Search for the cell housing the specified text and yield its [X, Y] center coordinate. 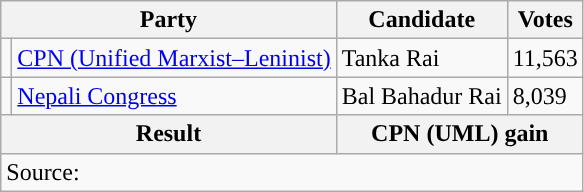
8,039 [545, 96]
Bal Bahadur Rai [422, 96]
11,563 [545, 58]
Votes [545, 20]
Party [168, 20]
Candidate [422, 20]
Result [168, 134]
Tanka Rai [422, 58]
CPN (Unified Marxist–Leninist) [174, 58]
CPN (UML) gain [460, 134]
Nepali Congress [174, 96]
Source: [292, 172]
